Return the (x, y) coordinate for the center point of the cell that contains the specified text.  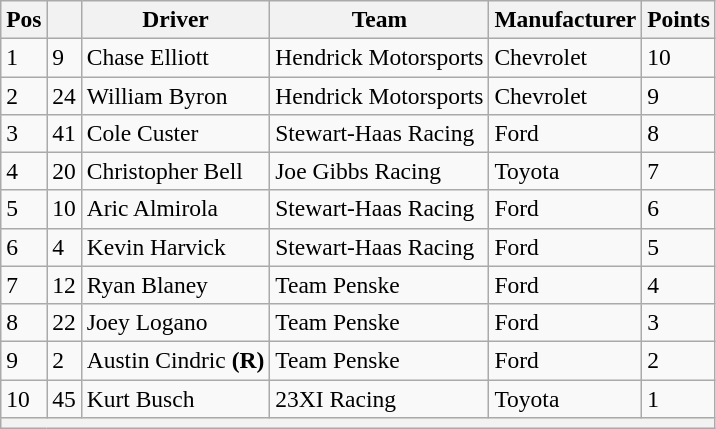
22 (64, 322)
Kurt Busch (176, 398)
Driver (176, 19)
Joe Gibbs Racing (380, 171)
Chase Elliott (176, 57)
Points (679, 19)
Christopher Bell (176, 171)
41 (64, 133)
Joey Logano (176, 322)
Kevin Harvick (176, 247)
William Byron (176, 95)
Pos (24, 19)
Ryan Blaney (176, 285)
23XI Racing (380, 398)
24 (64, 95)
Austin Cindric (R) (176, 360)
12 (64, 285)
20 (64, 171)
45 (64, 398)
Cole Custer (176, 133)
Manufacturer (566, 19)
Aric Almirola (176, 209)
Team (380, 19)
